Extract the [x, y] coordinate from the center of the cell holding the provided text.  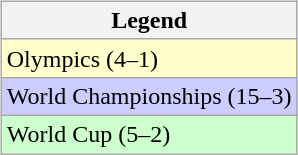
World Championships (15–3) [149, 96]
Legend [149, 20]
Olympics (4–1) [149, 58]
World Cup (5–2) [149, 134]
